For the text-containing cell, return its midpoint in [x, y] coordinate format. 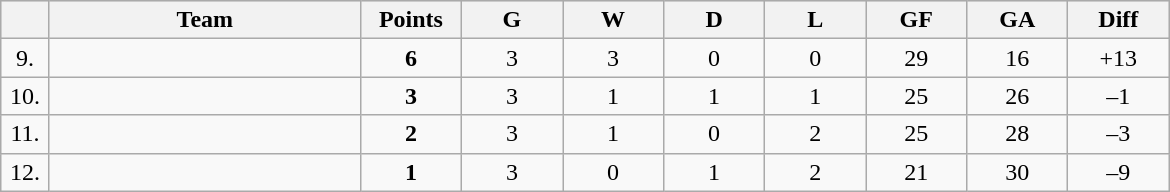
W [612, 20]
G [512, 20]
11. [26, 134]
6 [410, 58]
GA [1018, 20]
16 [1018, 58]
Team [204, 20]
Diff [1118, 20]
GF [916, 20]
–9 [1118, 172]
30 [1018, 172]
9. [26, 58]
29 [916, 58]
10. [26, 96]
26 [1018, 96]
+13 [1118, 58]
12. [26, 172]
21 [916, 172]
Points [410, 20]
–1 [1118, 96]
L [816, 20]
28 [1018, 134]
–3 [1118, 134]
D [714, 20]
